Detect which cell encompasses the target text, then output its (X, Y) center coordinate. 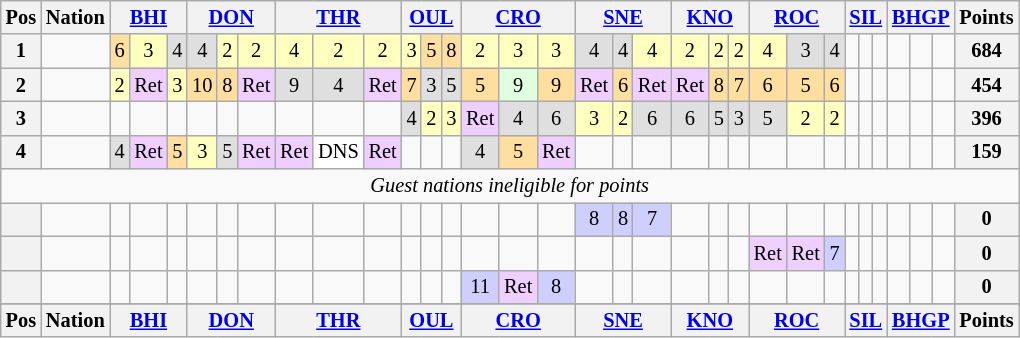
DNS (338, 152)
10 (202, 85)
396 (986, 118)
11 (480, 287)
684 (986, 51)
Guest nations ineligible for points (510, 186)
454 (986, 85)
1 (21, 51)
159 (986, 152)
